Determine the [x, y] coordinate at the center of the cell enclosing the given text.  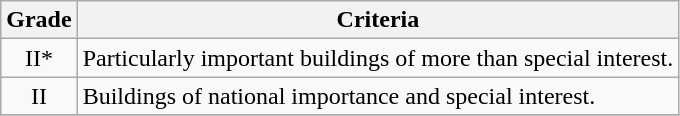
II* [39, 58]
II [39, 96]
Criteria [378, 20]
Particularly important buildings of more than special interest. [378, 58]
Grade [39, 20]
Buildings of national importance and special interest. [378, 96]
